Detect which cell encompasses the target text, then output its (X, Y) center coordinate. 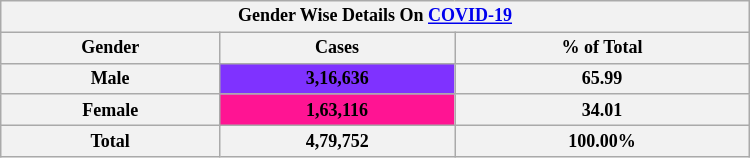
65.99 (602, 78)
Total (110, 140)
4,79,752 (338, 140)
3,16,636 (338, 78)
Cases (338, 48)
Gender Wise Details On COVID-19 (375, 16)
34.01 (602, 110)
100.00% (602, 140)
Gender (110, 48)
Female (110, 110)
1,63,116 (338, 110)
% of Total (602, 48)
Male (110, 78)
